Provide the (x, y) coordinate of the cell's center where the given text is located.  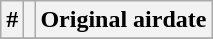
# (12, 20)
Original airdate (124, 20)
